Return the [X, Y] coordinate for the center point of the cell that contains the specified text.  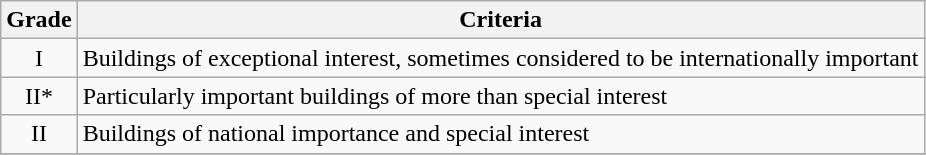
Buildings of exceptional interest, sometimes considered to be internationally important [500, 58]
I [39, 58]
Buildings of national importance and special interest [500, 134]
II* [39, 96]
Criteria [500, 20]
II [39, 134]
Grade [39, 20]
Particularly important buildings of more than special interest [500, 96]
